Locate the cell with the specified text and output its (x, y) center coordinate. 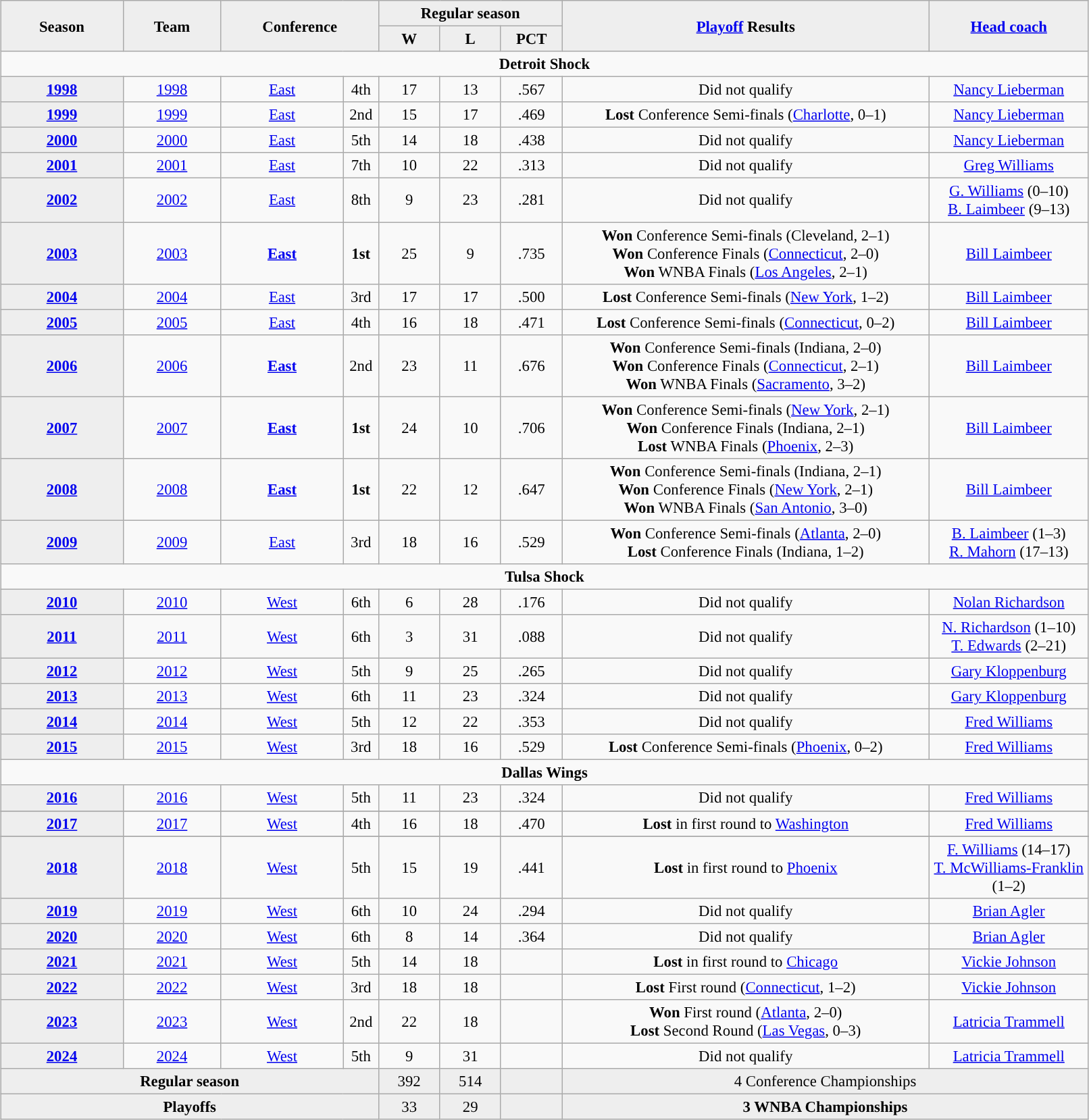
Playoffs (189, 1107)
.676 (531, 365)
Greg Williams (1009, 166)
Lost in first round to Phoenix (746, 867)
Lost Conference Semi-finals (Charlotte, 0–1) (746, 115)
Season (62, 26)
G. Williams (0–10)B. Laimbeer (9–13) (1009, 200)
.441 (531, 867)
Won Conference Semi-finals (New York, 2–1) Won Conference Finals (Indiana, 2–1) Lost WNBA Finals (Phoenix, 2–3) (746, 428)
.647 (531, 490)
.281 (531, 200)
Lost Conference Semi-finals (Connecticut, 0–2) (746, 322)
.353 (531, 722)
Lost in first round to Washington (746, 823)
.176 (531, 602)
19 (470, 867)
Playoff Results (746, 26)
PCT (531, 39)
.706 (531, 428)
Tulsa Shock (544, 577)
Head coach (1009, 26)
.471 (531, 322)
Lost Conference Semi-finals (Phoenix, 0–2) (746, 747)
Won Conference Semi-finals (Atlanta, 2–0) Lost Conference Finals (Indiana, 1–2) (746, 542)
514 (470, 1081)
Detroit Shock (544, 64)
.364 (531, 936)
Won First round (Atlanta, 2–0)Lost Second Round (Las Vegas, 0–3) (746, 1021)
28 (470, 602)
4 Conference Championships (826, 1081)
F. Williams (14–17)T. McWilliams-Franklin (1–2) (1009, 867)
.470 (531, 823)
.265 (531, 671)
29 (470, 1107)
Dallas Wings (544, 773)
7th (361, 166)
8th (361, 200)
Won Conference Semi-finals (Indiana, 2–1) Won Conference Finals (New York, 2–1) Won WNBA Finals (San Antonio, 3–0) (746, 490)
3 (409, 636)
Lost Conference Semi-finals (New York, 1–2) (746, 297)
3 WNBA Championships (826, 1107)
Lost in first round to Chicago (746, 962)
.438 (531, 141)
13 (470, 90)
Won Conference Semi-finals (Cleveland, 2–1) Won Conference Finals (Connecticut, 2–0) Won WNBA Finals (Los Angeles, 2–1) (746, 253)
6 (409, 602)
Lost First round (Connecticut, 1–2) (746, 987)
B. Laimbeer (1–3)R. Mahorn (17–13) (1009, 542)
Won Conference Semi-finals (Indiana, 2–0) Won Conference Finals (Connecticut, 2–1) Won WNBA Finals (Sacramento, 3–2) (746, 365)
.567 (531, 90)
8 (409, 936)
.500 (531, 297)
.088 (531, 636)
.294 (531, 911)
Conference (300, 26)
.469 (531, 115)
33 (409, 1107)
W (409, 39)
.313 (531, 166)
392 (409, 1081)
.735 (531, 253)
L (470, 39)
Nolan Richardson (1009, 602)
Team (172, 26)
N. Richardson (1–10)T. Edwards (2–21) (1009, 636)
